Extract the (x, y) coordinate from the center of the cell holding the provided text.  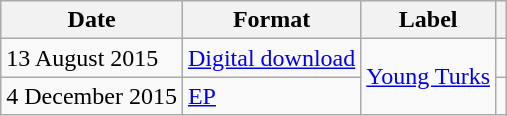
Date (92, 20)
Format (271, 20)
EP (271, 96)
Young Turks (428, 77)
Label (428, 20)
Digital download (271, 58)
4 December 2015 (92, 96)
13 August 2015 (92, 58)
